For the text-containing cell, return its midpoint in (x, y) coordinate format. 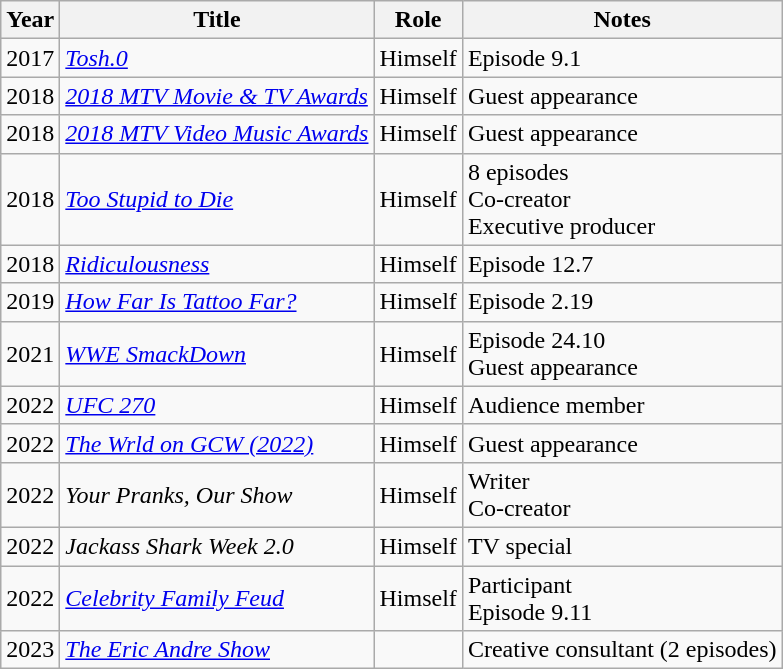
2018 MTV Video Music Awards (217, 134)
How Far Is Tattoo Far? (217, 302)
Too Stupid to Die (217, 199)
Tosh.0 (217, 58)
Celebrity Family Feud (217, 598)
WWE SmackDown (217, 354)
The Eric Andre Show (217, 650)
Episode 9.1 (622, 58)
Your Pranks, Our Show (217, 494)
Episode 2.19 (622, 302)
UFC 270 (217, 405)
2019 (30, 302)
Jackass Shark Week 2.0 (217, 546)
WriterCo-creator (622, 494)
2018 MTV Movie & TV Awards (217, 96)
Notes (622, 20)
Audience member (622, 405)
2023 (30, 650)
Role (418, 20)
The Wrld on GCW (2022) (217, 443)
2017 (30, 58)
Episode 12.7 (622, 264)
2021 (30, 354)
Episode 24.10Guest appearance (622, 354)
8 episodesCo-creatorExecutive producer (622, 199)
ParticipantEpisode 9.11 (622, 598)
Title (217, 20)
Creative consultant (2 episodes) (622, 650)
TV special (622, 546)
Year (30, 20)
Ridiculousness (217, 264)
